Capture the cell that displays the provided text and extract its (x, y) central coordinate. 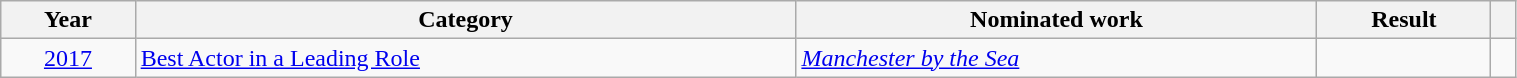
Nominated work (1056, 20)
2017 (68, 58)
Result (1404, 20)
Manchester by the Sea (1056, 58)
Year (68, 20)
Category (466, 20)
Best Actor in a Leading Role (466, 58)
